Scan for the cell matching the given text and deliver its [X, Y] coordinate at center. 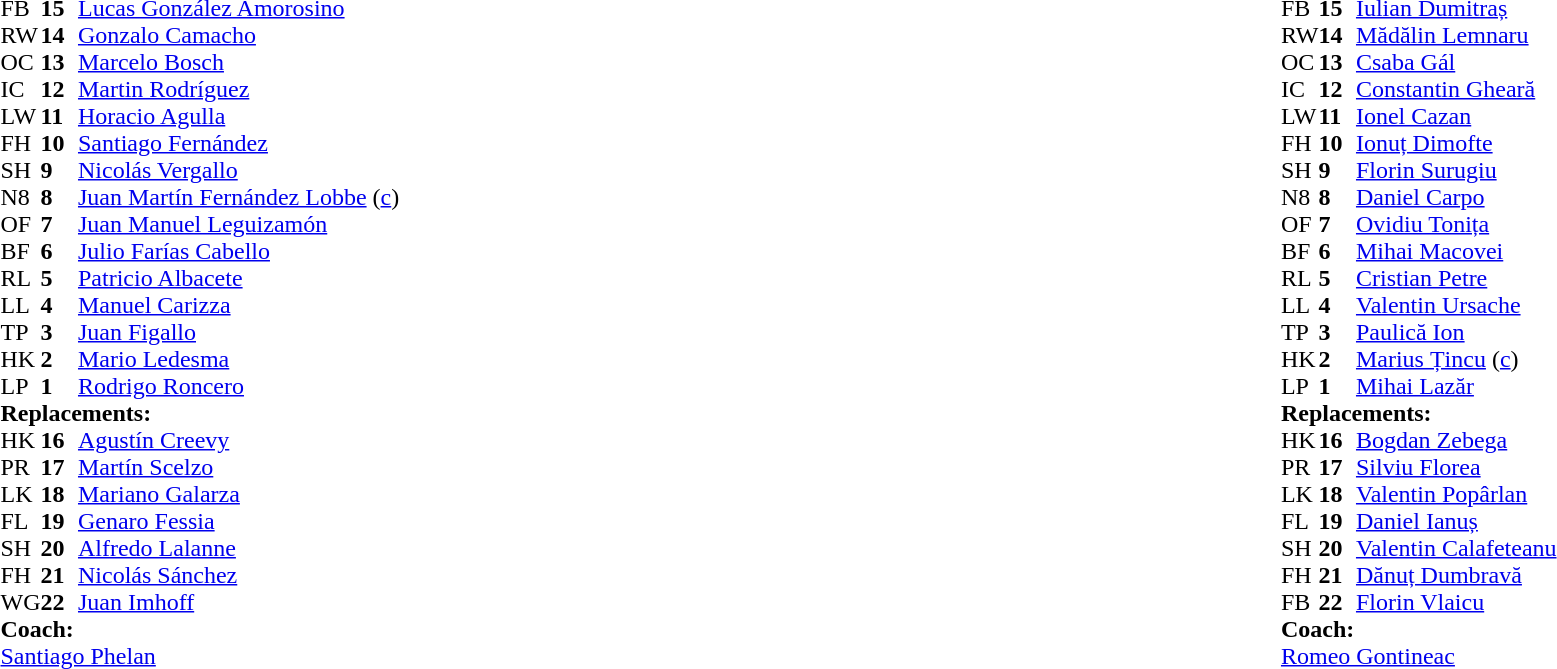
Santiago Phelan [200, 656]
Valentin Calafeteanu [1456, 548]
Genaro Fessia [238, 522]
Martin Rodríguez [238, 90]
Santiago Fernández [238, 144]
Rodrigo Roncero [238, 386]
Romeo Gontineac [1419, 656]
Agustín Creevy [238, 440]
Marius Țincu (c) [1456, 360]
Martín Scelzo [238, 468]
Mihai Macovei [1456, 252]
Constantin Gheară [1456, 90]
Silviu Florea [1456, 468]
Marcelo Bosch [238, 62]
Mihai Lazăr [1456, 386]
Manuel Carizza [238, 306]
Florin Surugiu [1456, 170]
FB [1300, 602]
Juan Figallo [238, 332]
Ionel Cazan [1456, 116]
Valentin Popârlan [1456, 494]
Csaba Gál [1456, 62]
Mario Ledesma [238, 360]
Bogdan Zebega [1456, 440]
Gonzalo Camacho [238, 36]
Julio Farías Cabello [238, 252]
Mariano Galarza [238, 494]
Patricio Albacete [238, 278]
Juan Imhoff [238, 602]
Paulică Ion [1456, 332]
Mădălin Lemnaru [1456, 36]
Alfredo Lalanne [238, 548]
Daniel Ianuș [1456, 522]
Nicolás Sánchez [238, 576]
Ovidiu Tonița [1456, 224]
Horacio Agulla [238, 116]
WG [20, 602]
Nicolás Vergallo [238, 170]
Valentin Ursache [1456, 306]
Daniel Carpo [1456, 198]
Juan Manuel Leguizamón [238, 224]
Juan Martín Fernández Lobbe (c) [238, 198]
Florin Vlaicu [1456, 602]
Dănuț Dumbravă [1456, 576]
Ionuț Dimofte [1456, 144]
Cristian Petre [1456, 278]
